Capture the cell that displays the provided text and extract its [x, y] central coordinate. 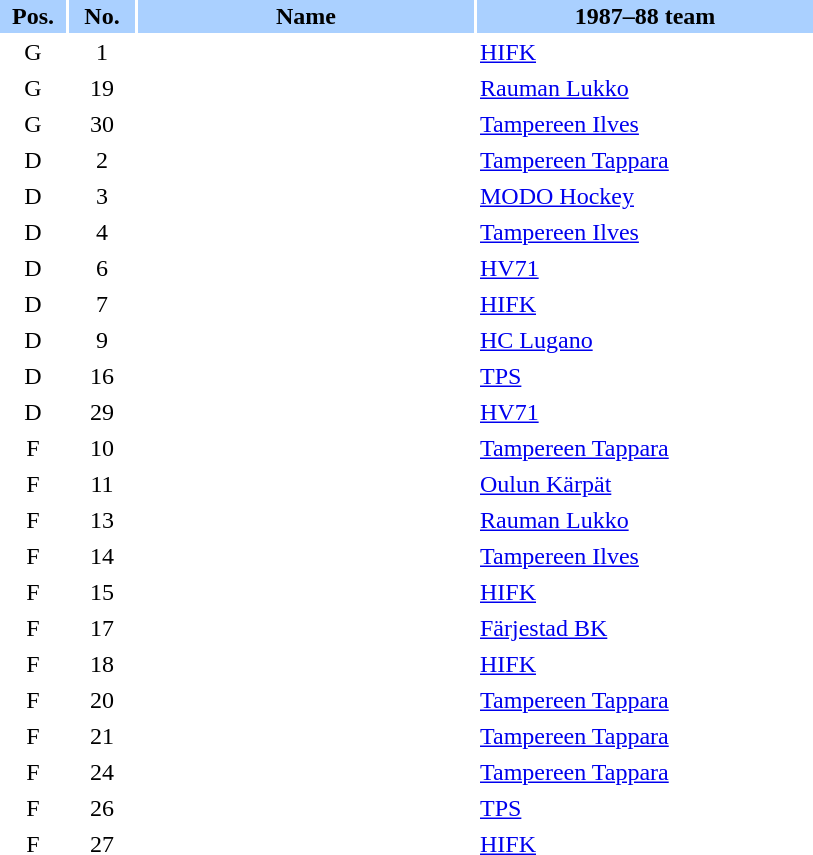
MODO Hockey [645, 196]
19 [102, 88]
1 [102, 52]
Pos. [33, 16]
14 [102, 556]
17 [102, 628]
No. [102, 16]
HC Lugano [645, 340]
Name [306, 16]
10 [102, 448]
11 [102, 484]
1987–88 team [645, 16]
6 [102, 268]
20 [102, 700]
21 [102, 736]
Färjestad BK [645, 628]
7 [102, 304]
16 [102, 376]
30 [102, 124]
13 [102, 520]
26 [102, 808]
4 [102, 232]
18 [102, 664]
Oulun Kärpät [645, 484]
24 [102, 772]
2 [102, 160]
29 [102, 412]
9 [102, 340]
15 [102, 592]
3 [102, 196]
